Identify which cell holds the provided text, then report its (X, Y) central coordinate. 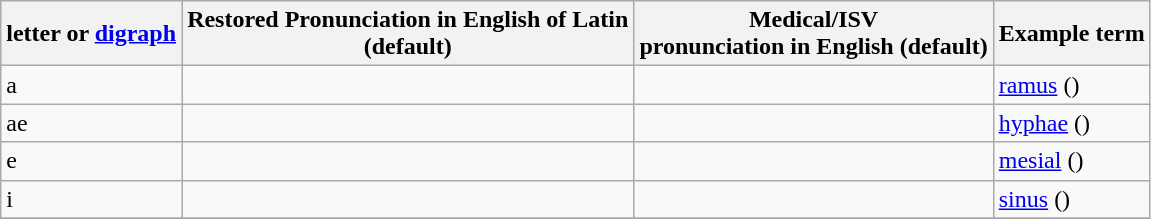
Example term (1072, 34)
ae (92, 123)
hyphae () (1072, 123)
Restored Pronunciation in English of Latin (default) (408, 34)
mesial () (1072, 161)
Medical/ISV pronunciation in English (default) (814, 34)
ramus () (1072, 85)
sinus () (1072, 199)
e (92, 161)
i (92, 199)
a (92, 85)
letter or digraph (92, 34)
